Return (x, y) of the center of cell containing provided text 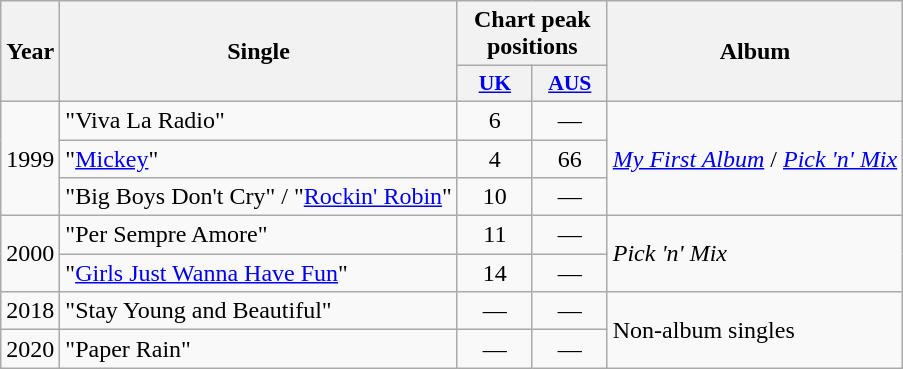
2000 (30, 254)
AUS (570, 84)
"Viva La Radio" (259, 120)
UK (494, 84)
"Mickey" (259, 159)
Chart peak positions (532, 34)
"Stay Young and Beautiful" (259, 311)
My First Album / Pick 'n' Mix (755, 158)
Pick 'n' Mix (755, 254)
"Paper Rain" (259, 349)
10 (494, 197)
"Per Sempre Amore" (259, 235)
"Big Boys Don't Cry" / "Rockin' Robin" (259, 197)
2020 (30, 349)
2018 (30, 311)
11 (494, 235)
66 (570, 159)
4 (494, 159)
Year (30, 52)
Single (259, 52)
Non-album singles (755, 330)
14 (494, 273)
6 (494, 120)
1999 (30, 158)
Album (755, 52)
"Girls Just Wanna Have Fun" (259, 273)
